From the cell containing the given text, extract its center point as (X, Y) coordinate. 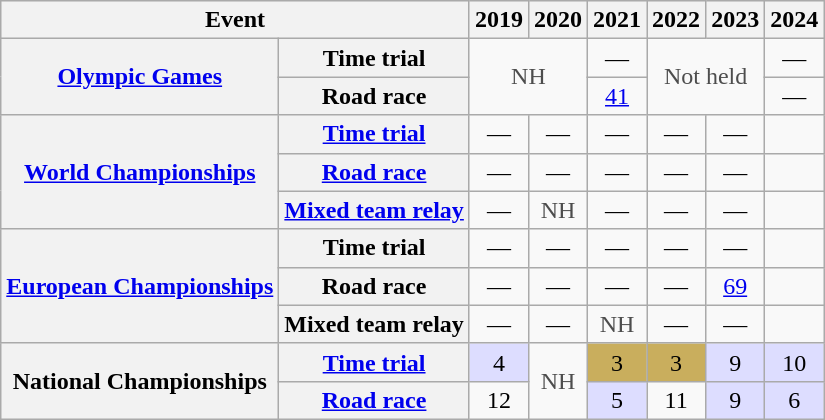
6 (794, 400)
11 (676, 400)
12 (498, 400)
2022 (676, 20)
2023 (736, 20)
National Championships (140, 381)
Event (236, 20)
69 (736, 286)
2020 (558, 20)
4 (498, 362)
10 (794, 362)
2021 (618, 20)
5 (618, 400)
2024 (794, 20)
Not held (706, 77)
2019 (498, 20)
Olympic Games (140, 77)
World Championships (140, 172)
European Championships (140, 286)
41 (618, 96)
